Locate the cell with the specified text and output its [X, Y] center coordinate. 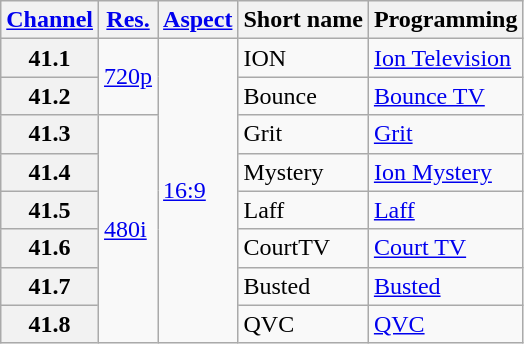
Mystery [303, 172]
Ion Mystery [446, 172]
Programming [446, 20]
Aspect [198, 20]
Channel [50, 20]
41.4 [50, 172]
41.3 [50, 134]
41.5 [50, 210]
Bounce TV [446, 96]
41.1 [50, 58]
CourtTV [303, 248]
720p [128, 77]
Res. [128, 20]
Court TV [446, 248]
41.7 [50, 286]
41.6 [50, 248]
Ion Television [446, 58]
Short name [303, 20]
480i [128, 229]
Bounce [303, 96]
ION [303, 58]
41.8 [50, 324]
41.2 [50, 96]
16:9 [198, 191]
